Determine the [x, y] coordinate at the center of the cell enclosing the given text.  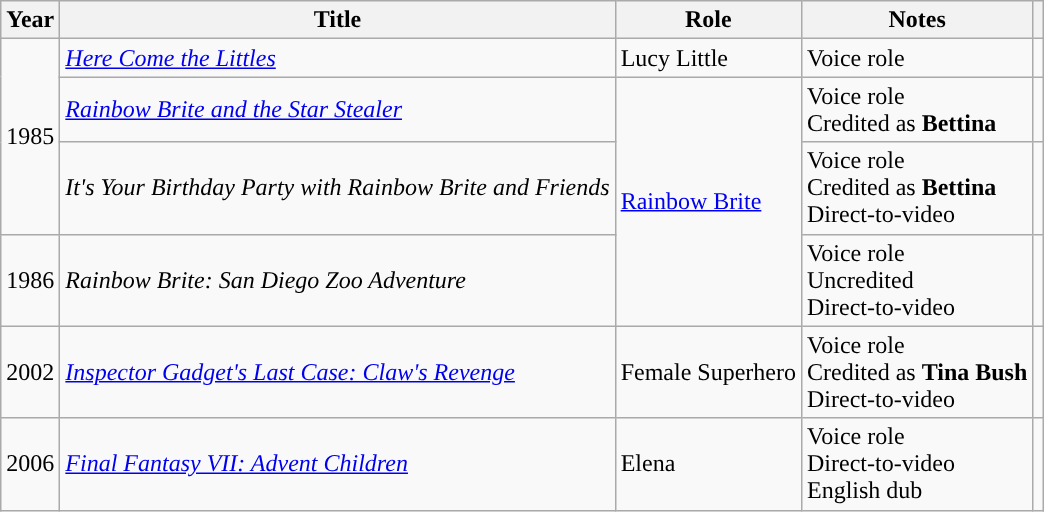
2006 [30, 464]
Rainbow Brite: San Diego Zoo Adventure [338, 280]
Voice role [916, 58]
Voice roleDirect-to-videoEnglish dub [916, 464]
Lucy Little [708, 58]
1985 [30, 136]
Notes [916, 20]
2002 [30, 372]
Voice roleCredited as Bettina [916, 110]
1986 [30, 280]
Role [708, 20]
Voice roleCredited as BettinaDirect-to-video [916, 188]
Rainbow Brite [708, 202]
Rainbow Brite and the Star Stealer [338, 110]
Voice roleUncreditedDirect-to-video [916, 280]
Final Fantasy VII: Advent Children [338, 464]
Year [30, 20]
Voice roleCredited as Tina BushDirect-to-video [916, 372]
Inspector Gadget's Last Case: Claw's Revenge [338, 372]
Title [338, 20]
Elena [708, 464]
Female Superhero [708, 372]
It's Your Birthday Party with Rainbow Brite and Friends [338, 188]
Here Come the Littles [338, 58]
